Return (x, y) of the center of cell containing provided text 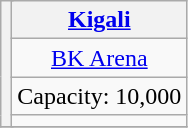
Kigali (100, 20)
BK Arena (100, 58)
Capacity: 10,000 (100, 96)
